Extract the (X, Y) coordinate from the center of the cell holding the provided text.  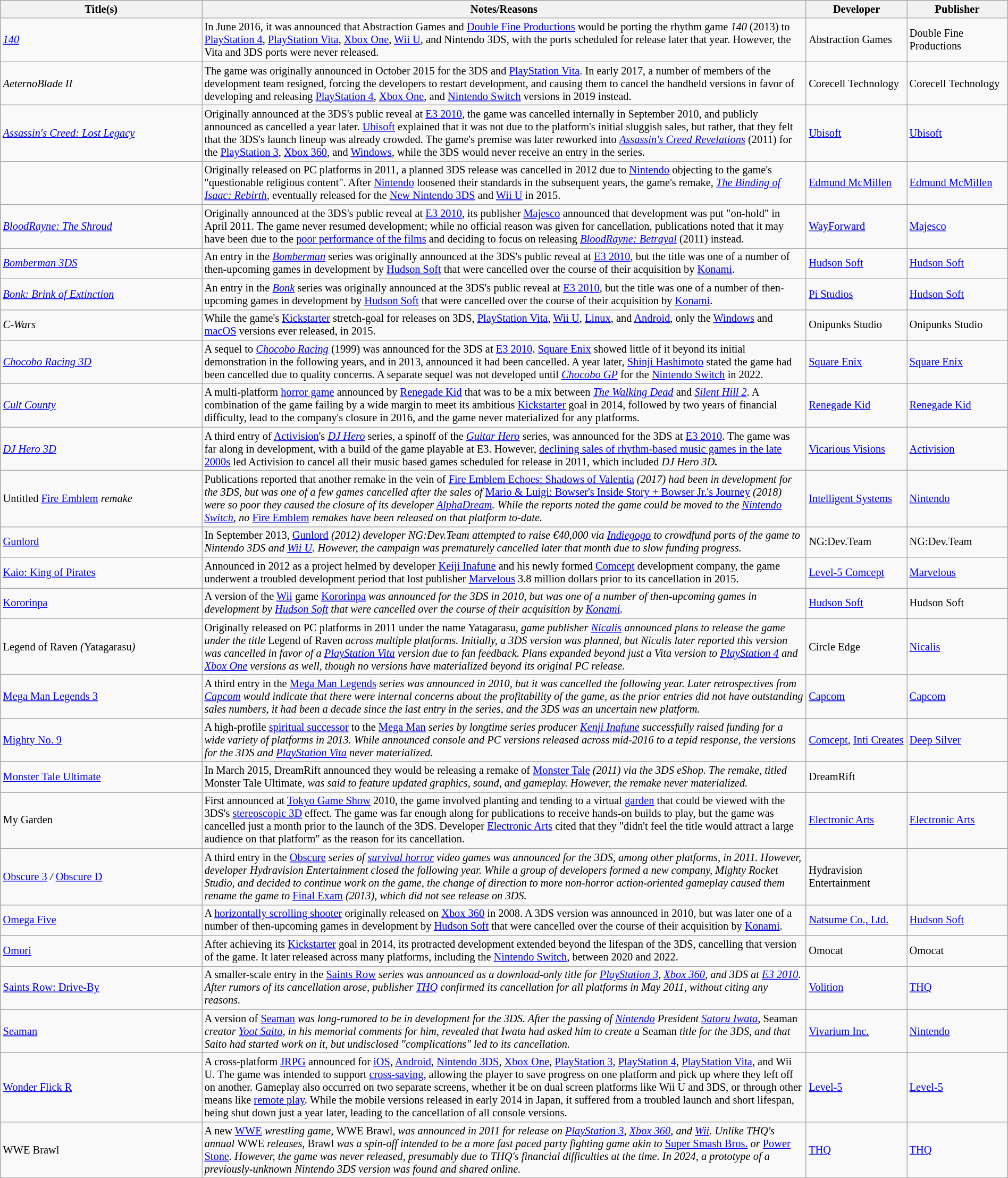
Publisher (957, 9)
Deep Silver (957, 740)
Majesco (957, 227)
Level-5 Comcept (856, 573)
Comcept, Inti Creates (856, 740)
WWE Brawl (101, 1150)
AeternoBlade II (101, 83)
Marvelous (957, 573)
My Garden (101, 820)
Chocobo Racing 3D (101, 362)
Kaio: King of Pirates (101, 573)
Activision (957, 449)
Developer (856, 9)
WayForward (856, 227)
Omori (101, 950)
Bonk: Brink of Extinction (101, 294)
DJ Hero 3D (101, 449)
Obscure 3 / Obscure D (101, 876)
Bomberman 3DS (101, 263)
Mega Man Legends 3 (101, 696)
Title(s) (101, 9)
Legend of Raven (Yatagarasu) (101, 647)
Intelligent Systems (856, 498)
Abstraction Games (856, 40)
BloodRayne: The Shroud (101, 227)
Cult County (101, 405)
Saints Row: Drive-By (101, 988)
Pi Studios (856, 294)
C-Wars (101, 325)
Wonder Flick R (101, 1087)
Monster Tale Ultimate (101, 777)
Omega Five (101, 920)
Hydravision Entertainment (856, 876)
Seaman (101, 1031)
Gunlord (101, 542)
Kororinpa (101, 603)
Notes/Reasons (504, 9)
Natsume Co., Ltd. (856, 920)
Circle Edge (856, 647)
140 (101, 40)
Vicarious Visions (856, 449)
Double Fine Productions (957, 40)
DreamRift (856, 777)
Volition (856, 988)
Mighty No. 9 (101, 740)
Untitled Fire Emblem remake (101, 498)
Nicalis (957, 647)
Vivarium Inc. (856, 1031)
Assassin's Creed: Lost Legacy (101, 133)
